For the text-containing cell, return its midpoint in [x, y] coordinate format. 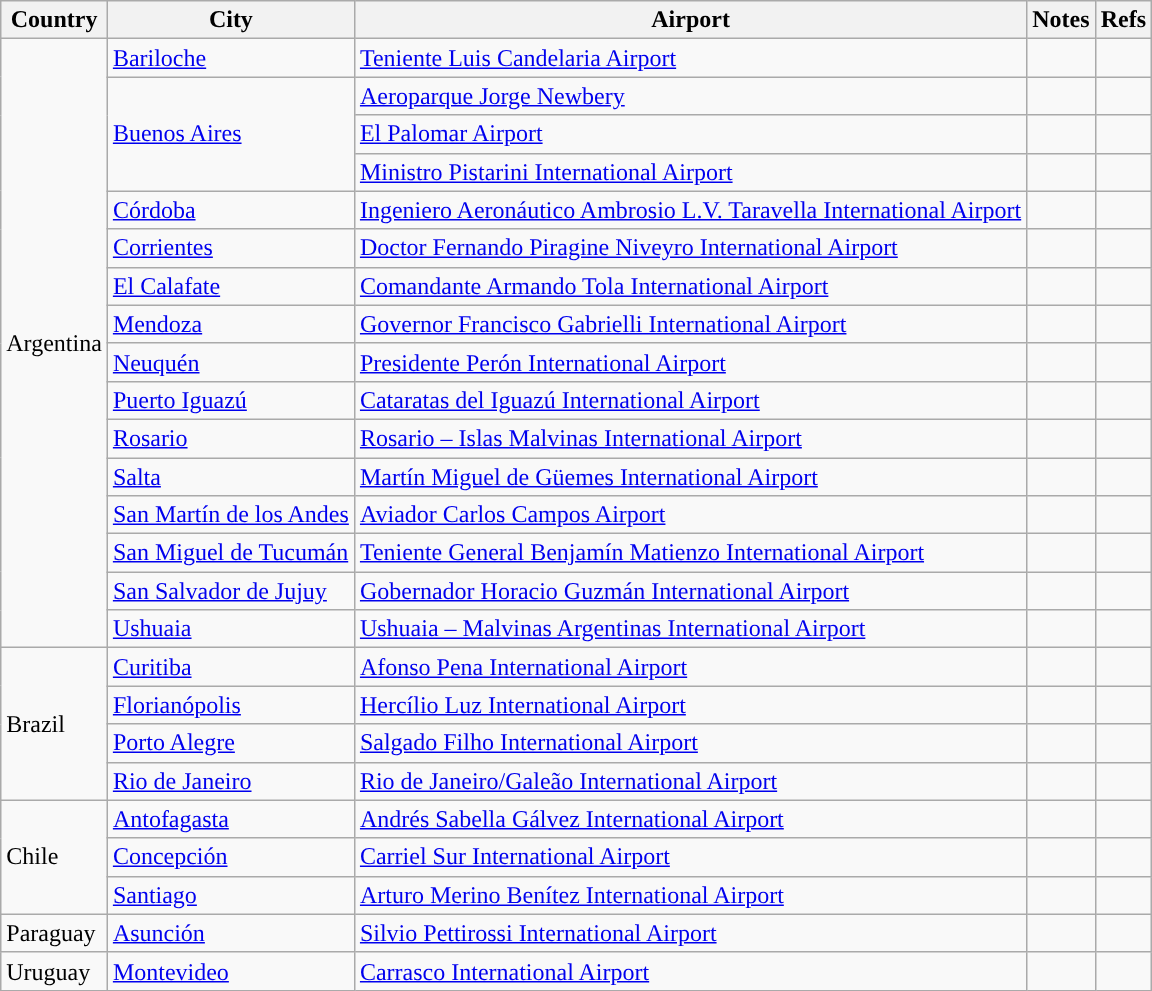
Antofagasta [230, 819]
Gobernador Horacio Guzmán International Airport [690, 591]
Montevideo [230, 971]
Brazil [54, 724]
Chile [54, 857]
San Salvador de Jujuy [230, 591]
Presidente Perón International Airport [690, 362]
Ingeniero Aeronáutico Ambrosio L.V. Taravella International Airport [690, 210]
Ushuaia – Malvinas Argentinas International Airport [690, 629]
Paraguay [54, 933]
Cataratas del Iguazú International Airport [690, 400]
Asunción [230, 933]
Comandante Armando Tola International Airport [690, 286]
Concepción [230, 857]
Aviador Carlos Campos Airport [690, 515]
City [230, 20]
Salgado Filho International Airport [690, 743]
Doctor Fernando Piragine Niveyro International Airport [690, 248]
Country [54, 20]
Buenos Aires [230, 134]
Notes [1061, 20]
Puerto Iguazú [230, 400]
Airport [690, 20]
Salta [230, 477]
Rio de Janeiro [230, 781]
Uruguay [54, 971]
Silvio Pettirossi International Airport [690, 933]
Martín Miguel de Güemes International Airport [690, 477]
Rosario [230, 438]
Hercílio Luz International Airport [690, 705]
San Miguel de Tucumán [230, 553]
Arturo Merino Benítez International Airport [690, 895]
Argentina [54, 344]
Governor Francisco Gabrielli International Airport [690, 324]
Florianópolis [230, 705]
Aeroparque Jorge Newbery [690, 96]
Córdoba [230, 210]
Andrés Sabella Gálvez International Airport [690, 819]
Carriel Sur International Airport [690, 857]
Carrasco International Airport [690, 971]
El Calafate [230, 286]
Teniente Luis Candelaria Airport [690, 58]
Porto Alegre [230, 743]
Rosario – Islas Malvinas International Airport [690, 438]
Teniente General Benjamín Matienzo International Airport [690, 553]
Rio de Janeiro/Galeão International Airport [690, 781]
Mendoza [230, 324]
Bariloche [230, 58]
Ushuaia [230, 629]
San Martín de los Andes [230, 515]
Corrientes [230, 248]
Curitiba [230, 667]
Afonso Pena International Airport [690, 667]
El Palomar Airport [690, 134]
Refs [1123, 20]
Santiago [230, 895]
Neuquén [230, 362]
Ministro Pistarini International Airport [690, 172]
